From the cell containing the given text, extract its center point as [X, Y] coordinate. 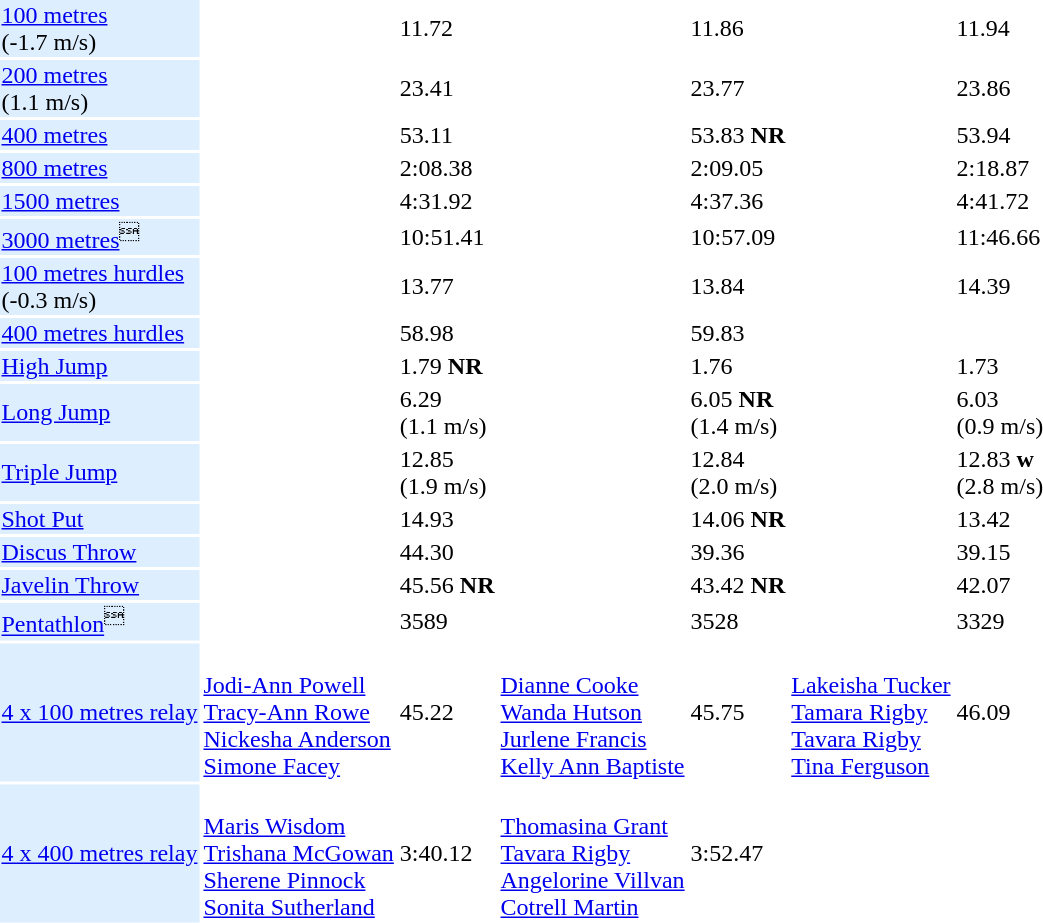
6.05 NR (1.4 m/s) [738, 412]
Lakeisha Tucker Tamara Rigby Tavara Rigby Tina Ferguson [871, 712]
53.83 NR [738, 135]
2:09.05 [738, 168]
12.84 (2.0 m/s) [738, 472]
23.41 [447, 88]
1.79 NR [447, 366]
11.86 [738, 28]
High Jump [100, 366]
4:31.92 [447, 201]
Jodi-Ann Powell Tracy-Ann Rowe Nickesha Anderson Simone Facey [298, 712]
3528 [738, 621]
4:37.36 [738, 201]
2:08.38 [447, 168]
14.93 [447, 519]
100 metres hurdles (-0.3 m/s) [100, 286]
14.06 NR [738, 519]
59.83 [738, 333]
12.85 (1.9 m/s) [447, 472]
4 x 400 metres relay [100, 853]
3589 [447, 621]
11.72 [447, 28]
39.36 [738, 552]
Pentathlon [100, 621]
100 metres (-1.7 m/s) [100, 28]
200 metres (1.1 m/s) [100, 88]
53.11 [447, 135]
Dianne Cooke Wanda Hutson Jurlene Francis Kelly Ann Baptiste [592, 712]
3000 metres [100, 237]
Triple Jump [100, 472]
Javelin Throw [100, 585]
13.84 [738, 286]
Thomasina Grant Tavara Rigby Angelorine Villvan Cotrell Martin [592, 853]
Shot Put [100, 519]
45.22 [447, 712]
1500 metres [100, 201]
400 metres hurdles [100, 333]
3:40.12 [447, 853]
23.77 [738, 88]
10:51.41 [447, 237]
13.77 [447, 286]
58.98 [447, 333]
4 x 100 metres relay [100, 712]
1.76 [738, 366]
3:52.47 [738, 853]
44.30 [447, 552]
43.42 NR [738, 585]
45.75 [738, 712]
400 metres [100, 135]
6.29 (1.1 m/s) [447, 412]
Maris Wisdom Trishana McGowan Sherene Pinnock Sonita Sutherland [298, 853]
Discus Throw [100, 552]
45.56 NR [447, 585]
Long Jump [100, 412]
10:57.09 [738, 237]
800 metres [100, 168]
